Pinpoint the cell where the given text exists, returning its (x, y) midpoint coordinate. 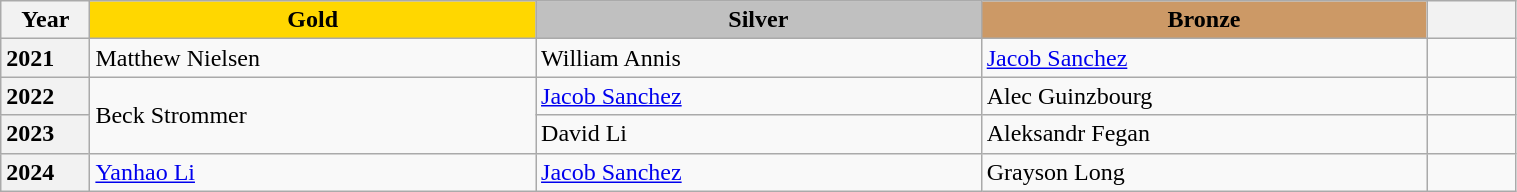
William Annis (759, 58)
Gold (313, 20)
2021 (46, 58)
2024 (46, 172)
David Li (759, 134)
Matthew Nielsen (313, 58)
Alec Guinzbourg (1204, 96)
2022 (46, 96)
Beck Strommer (313, 115)
Yanhao Li (313, 172)
2023 (46, 134)
Year (46, 20)
Grayson Long (1204, 172)
Aleksandr Fegan (1204, 134)
Silver (759, 20)
Bronze (1204, 20)
